Capture the cell that displays the provided text and extract its (x, y) central coordinate. 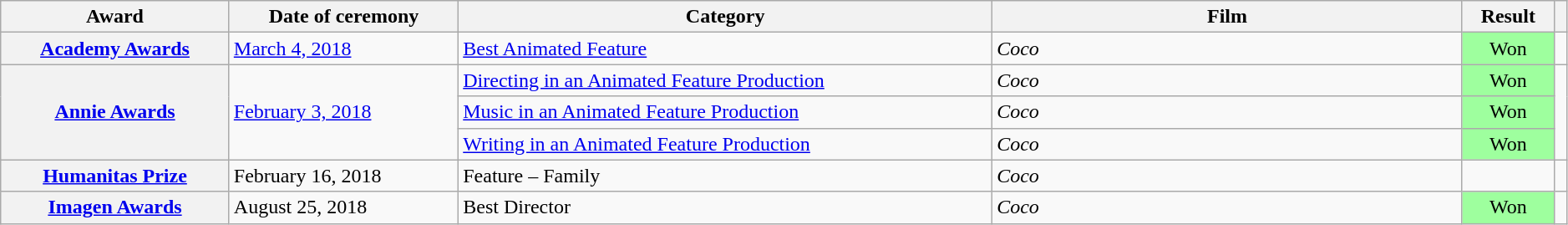
Best Director (725, 207)
Music in an Animated Feature Production (725, 112)
Feature – Family (725, 176)
Film (1228, 17)
Academy Awards (115, 49)
Humanitas Prize (115, 176)
August 25, 2018 (343, 207)
February 3, 2018 (343, 112)
Directing in an Animated Feature Production (725, 80)
Writing in an Animated Feature Production (725, 144)
Annie Awards (115, 112)
Best Animated Feature (725, 49)
Award (115, 17)
March 4, 2018 (343, 49)
Date of ceremony (343, 17)
Result (1508, 17)
Category (725, 17)
February 16, 2018 (343, 176)
Imagen Awards (115, 207)
